Return the [X, Y] coordinate for the center point of the cell that contains the specified text.  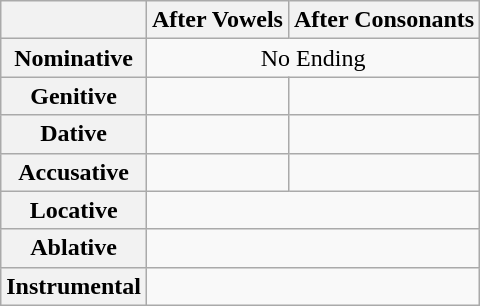
Genitive [74, 96]
Accusative [74, 172]
No Ending [312, 58]
Locative [74, 210]
Instrumental [74, 286]
After Vowels [217, 20]
After Consonants [384, 20]
Ablative [74, 248]
Dative [74, 134]
Nominative [74, 58]
